Search for the cell housing the specified text and yield its [x, y] center coordinate. 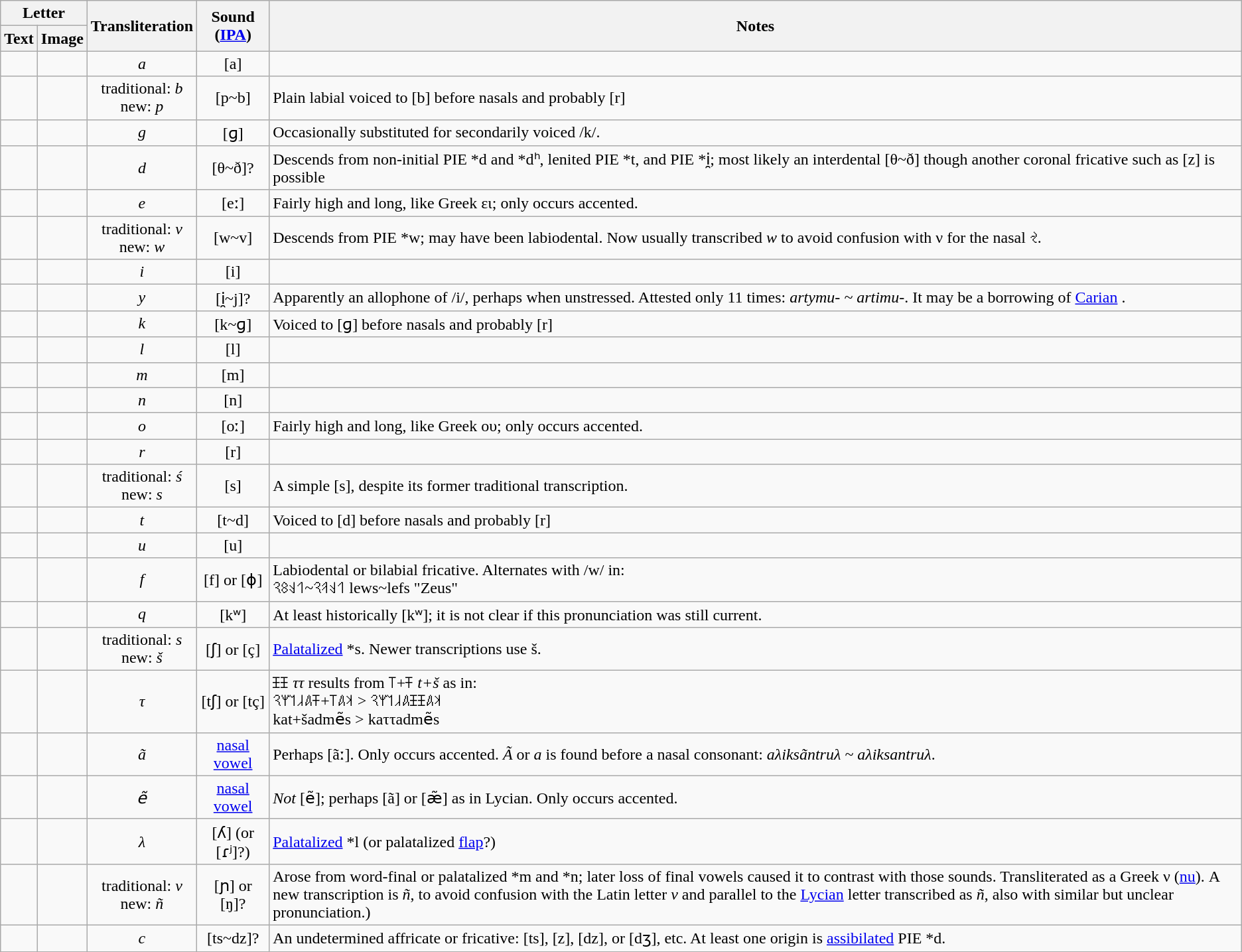
Letter [44, 13]
traditional: ν new: ñ [142, 894]
[a] [234, 64]
[p~b] [234, 98]
Notes [756, 26]
Text [19, 38]
Perhaps [ãː]. Only occurs accented. Ã or a is found before a nasal consonant: aλiksãntruλ ~ aλiksantruλ. [756, 754]
[ɲ] or [ŋ]? [234, 894]
traditional: snew: š [142, 649]
Plain labial voiced to [b] before nasals and probably [r] [756, 98]
l [142, 350]
i [142, 272]
A simple [s], despite its former traditional transcription. [756, 486]
[u] [234, 545]
𐤴𐤴 ττ results from 𐤯+‎𐤳 t+š as in:𐤨𐤠𐤯+𐤳𐤠𐤣𐤪𐤶𐤮 >‎ 𐤨𐤠𐤴𐤴𐤠𐤣𐤪𐤶𐤮kat+šadmẽs > kaττadmẽs [756, 702]
Occasionally substituted for secondarily voiced /k/. [756, 133]
traditional: vnew: w [142, 238]
Descends from PIE *w; may have been labiodental. Now usually transcribed w to avoid confusion with ν for the nasal 𐤸. [756, 238]
t [142, 520]
Fairly high and long, like Greek ου; only occurs accented. [756, 426]
[k~ɡ] [234, 324]
g [142, 133]
[i] [234, 272]
Fairly high and long, like Greek ει; only occurs accented. [756, 203]
k [142, 324]
[s] [234, 486]
e [142, 203]
d [142, 169]
[t~d] [234, 520]
[θ~ð]? [234, 169]
c [142, 938]
a [142, 64]
Voiced to [d] before nasals and probably [r] [756, 520]
[ʃ] or [ç] [234, 649]
λ [142, 841]
[tʃ] or [tç] [234, 702]
[ʎ] (or [ɾʲ]?) [234, 841]
m [142, 375]
[w~v] [234, 238]
Not [ẽ]; perhaps [ã] or [æ̃] as in Lycian. Only occurs accented. [756, 797]
ã [142, 754]
Apparently an allophone of /i/, perhaps when unstressed. Attested only 11 times: artymu- ~ artimu-. It may be a borrowing of Carian . [756, 298]
traditional: śnew: s [142, 486]
Labiodental or bilabial fricative. Alternates with /w/ in:𐤩𐤤𐤱𐤮~‎𐤩𐤤𐤥𐤮 lews~lefs "Zeus" [756, 580]
[eː] [234, 203]
Image [62, 38]
[oː] [234, 426]
[l] [234, 350]
Palatalized *l (or palatalized flap?) [756, 841]
o [142, 426]
[m] [234, 375]
y [142, 298]
Transliteration [142, 26]
Sound(IPA) [234, 26]
[i̯~j]? [234, 298]
An undetermined affricate or fricative: [ts], [z], [dz], or [dʒ], etc. At least one origin is assibilated PIE *d. [756, 938]
[n] [234, 400]
[r] [234, 452]
r [142, 452]
q [142, 614]
ẽ [142, 797]
[f] or [ɸ] [234, 580]
traditional: bnew: p [142, 98]
[ɡ] [234, 133]
τ [142, 702]
At least historically [kʷ]; it is not clear if this pronunciation was still current. [756, 614]
Voiced to [ɡ] before nasals and probably [r] [756, 324]
n [142, 400]
f [142, 580]
[ts~dz]? [234, 938]
[kʷ] [234, 614]
Palatalized *s. Newer transcriptions use š. [756, 649]
u [142, 545]
